For the text-containing cell, return its midpoint in (x, y) coordinate format. 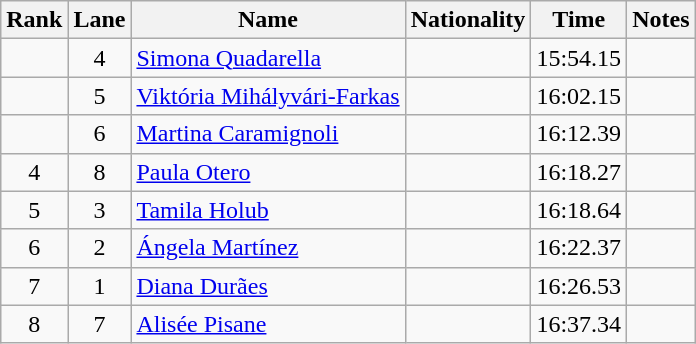
Name (268, 20)
2 (100, 248)
1 (100, 286)
16:18.64 (579, 210)
Ángela Martínez (268, 248)
16:12.39 (579, 134)
3 (100, 210)
16:37.34 (579, 324)
15:54.15 (579, 58)
Paula Otero (268, 172)
Tamila Holub (268, 210)
Martina Caramignoli (268, 134)
Diana Durães (268, 286)
Simona Quadarella (268, 58)
Nationality (468, 20)
Lane (100, 20)
Time (579, 20)
Viktória Mihályvári-Farkas (268, 96)
Notes (661, 20)
16:18.27 (579, 172)
Alisée Pisane (268, 324)
16:26.53 (579, 286)
16:02.15 (579, 96)
16:22.37 (579, 248)
Rank (34, 20)
